Capture the cell that displays the provided text and extract its (X, Y) central coordinate. 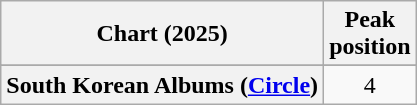
4 (370, 85)
Peakposition (370, 34)
South Korean Albums (Circle) (162, 85)
Chart (2025) (162, 34)
